Capture the cell that displays the provided text and extract its (x, y) central coordinate. 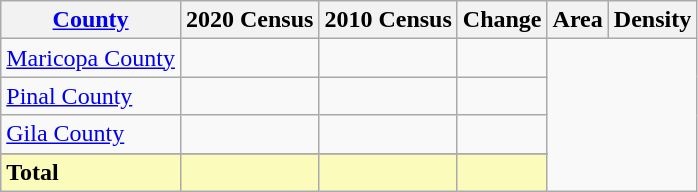
Density (652, 20)
2020 Census (249, 20)
Area (578, 20)
County (91, 20)
Maricopa County (91, 58)
Change (502, 20)
Pinal County (91, 96)
2010 Census (388, 20)
Gila County (91, 134)
Total (91, 172)
